Search for the cell housing the specified text and yield its [X, Y] center coordinate. 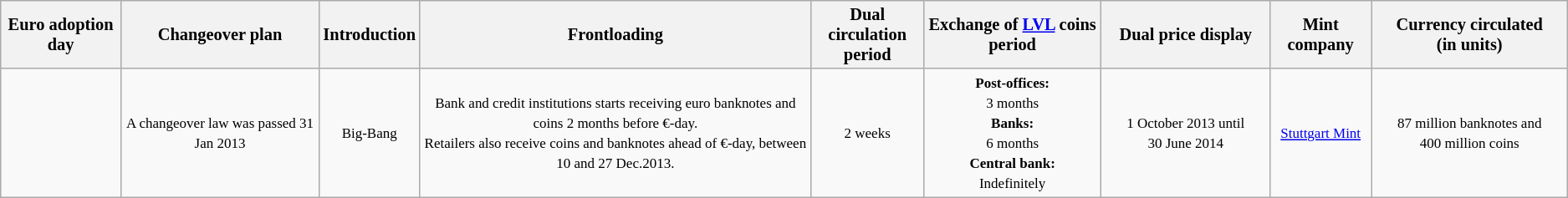
Mint company [1321, 34]
Dual circulation period [868, 34]
A changeover law was passed 31 Jan 2013 [219, 133]
87 million banknotes and 400 million coins [1470, 133]
Euro adoption day [61, 34]
Introduction [370, 34]
Currency circulated(in units) [1470, 34]
Frontloading [615, 34]
Dual price display [1186, 34]
Post-offices: 3 monthsBanks: 6 monthsCentral bank: Indefinitely [1012, 133]
Big-Bang [370, 133]
Exchange of LVL coins period [1012, 34]
1 October 2013 until 30 June 2014 [1186, 133]
Changeover plan [219, 34]
2 weeks [868, 133]
Stuttgart Mint [1321, 133]
